From the cell containing the given text, extract its center point as [X, Y] coordinate. 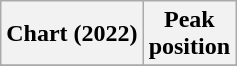
Peakposition [189, 34]
Chart (2022) [72, 34]
